For the text-containing cell, return its midpoint in (x, y) coordinate format. 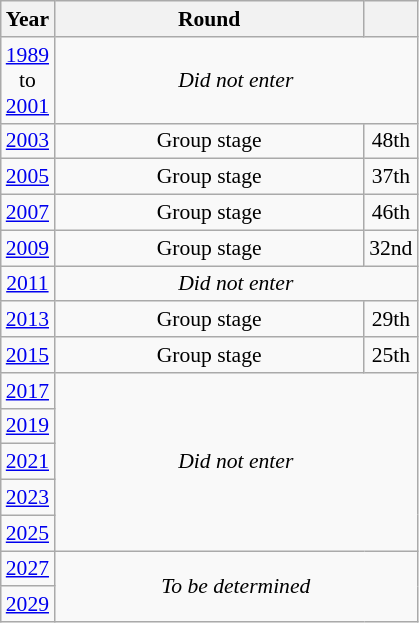
2027 (28, 569)
2021 (28, 462)
32nd (390, 248)
2017 (28, 391)
37th (390, 177)
2023 (28, 498)
To be determined (236, 586)
2019 (28, 426)
2011 (28, 284)
2009 (28, 248)
2015 (28, 355)
2029 (28, 605)
Year (28, 19)
48th (390, 141)
2007 (28, 213)
2013 (28, 320)
2005 (28, 177)
1989to2001 (28, 80)
25th (390, 355)
2025 (28, 533)
Round (209, 19)
2003 (28, 141)
46th (390, 213)
29th (390, 320)
